Return (x, y) of the center of cell containing provided text 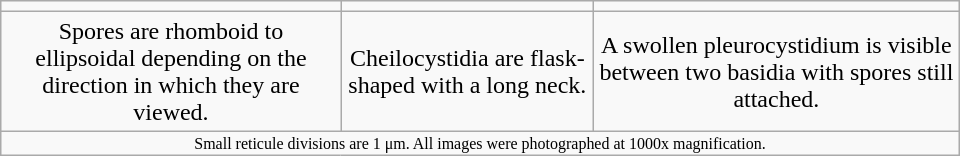
Small reticule divisions are 1 μm. All images were photographed at 1000x magnification. (480, 143)
Cheilocystidia are flask-shaped with a long neck. (467, 72)
A swollen pleurocystidium is visible between two basidia with spores still attached. (776, 72)
Spores are rhomboid to ellipsoidal depending on the direction in which they are viewed. (171, 72)
